Detect which cell encompasses the target text, then output its [x, y] center coordinate. 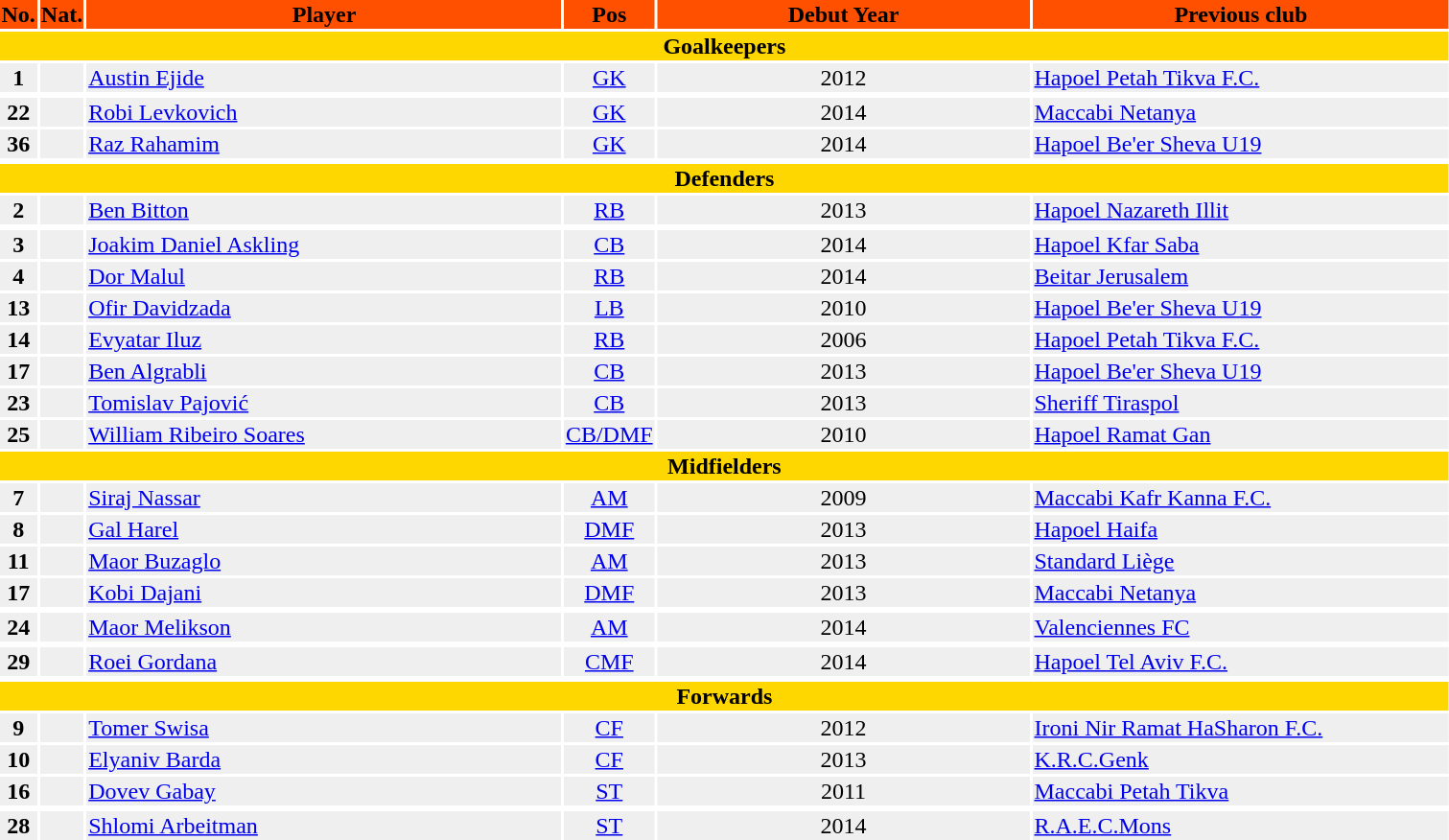
Hapoel Kfar Saba [1241, 245]
Hapoel Tel Aviv F.C. [1241, 662]
3 [18, 245]
Standard Liège [1241, 561]
Ofir Davidzada [324, 308]
4 [18, 276]
Evyatar Iluz [324, 339]
Goalkeepers [725, 46]
CB/DMF [609, 434]
Pos [609, 14]
2009 [844, 498]
Maccabi Kafr Kanna F.C. [1241, 498]
No. [18, 14]
Siraj Nassar [324, 498]
Elyaniv Barda [324, 759]
Player [324, 14]
11 [18, 561]
2006 [844, 339]
7 [18, 498]
Maor Melikson [324, 627]
1 [18, 78]
Ben Algrabli [324, 371]
25 [18, 434]
Austin Ejide [324, 78]
Maor Buzaglo [324, 561]
LB [609, 308]
K.R.C.Genk [1241, 759]
R.A.E.C.Mons [1241, 826]
Hapoel Nazareth Illit [1241, 210]
CMF [609, 662]
Hapoel Ramat Gan [1241, 434]
24 [18, 627]
Hapoel Haifa [1241, 529]
36 [18, 144]
Sheriff Tiraspol [1241, 403]
Ben Bitton [324, 210]
Midfielders [725, 466]
Defenders [725, 178]
Previous club [1241, 14]
Ironi Nir Ramat HaSharon F.C. [1241, 728]
Shlomi Arbeitman [324, 826]
Gal Harel [324, 529]
Beitar Jerusalem [1241, 276]
Kobi Dajani [324, 593]
Roei Gordana [324, 662]
Dovev Gabay [324, 791]
Valenciennes FC [1241, 627]
Robi Levkovich [324, 112]
9 [18, 728]
Forwards [725, 696]
22 [18, 112]
Tomer Swisa [324, 728]
Maccabi Petah Tikva [1241, 791]
Raz Rahamim [324, 144]
29 [18, 662]
William Ribeiro Soares [324, 434]
14 [18, 339]
8 [18, 529]
28 [18, 826]
23 [18, 403]
13 [18, 308]
Joakim Daniel Askling [324, 245]
Tomislav Pajović [324, 403]
Debut Year [844, 14]
Dor Malul [324, 276]
16 [18, 791]
10 [18, 759]
2 [18, 210]
Nat. [61, 14]
2011 [844, 791]
